Output the [x, y] coordinate of the center of the cell containing the given text.  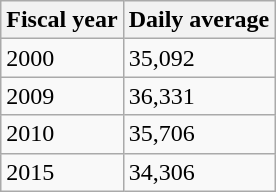
35,092 [199, 58]
34,306 [199, 172]
Daily average [199, 20]
2015 [62, 172]
2000 [62, 58]
Fiscal year [62, 20]
2010 [62, 134]
35,706 [199, 134]
36,331 [199, 96]
2009 [62, 96]
